Capture the cell that displays the provided text and extract its (X, Y) central coordinate. 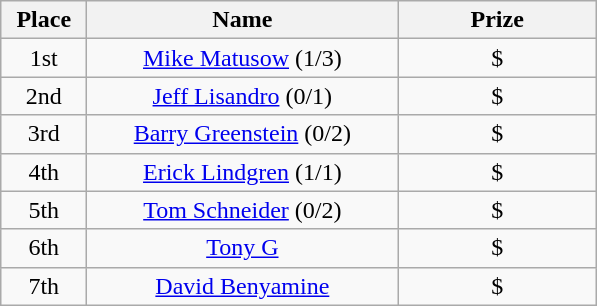
6th (44, 248)
Erick Lindgren (1/1) (242, 172)
2nd (44, 96)
5th (44, 210)
4th (44, 172)
3rd (44, 134)
Barry Greenstein (0/2) (242, 134)
Tony G (242, 248)
Jeff Lisandro (0/1) (242, 96)
Place (44, 20)
Name (242, 20)
Tom Schneider (0/2) (242, 210)
7th (44, 286)
Mike Matusow (1/3) (242, 58)
David Benyamine (242, 286)
Prize (498, 20)
1st (44, 58)
